For the text-containing cell, return its midpoint in [x, y] coordinate format. 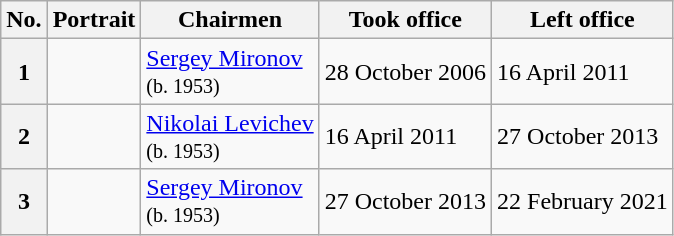
28 October 2006 [405, 72]
3 [24, 202]
Left office [583, 20]
Chairmen [230, 20]
22 February 2021 [583, 202]
1 [24, 72]
2 [24, 136]
Nikolai Levichev(b. 1953) [230, 136]
No. [24, 20]
Took office [405, 20]
Portrait [94, 20]
